Locate the cell with the specified text and output its (x, y) center coordinate. 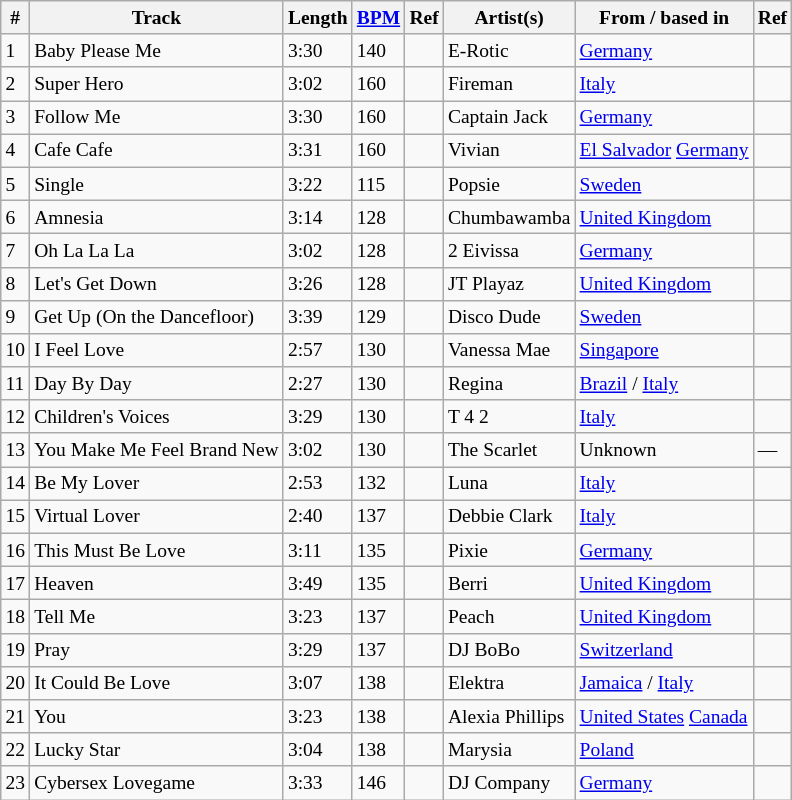
Disco Dude (509, 316)
2:40 (318, 516)
18 (16, 616)
7 (16, 250)
Fireman (509, 84)
Super Hero (157, 84)
Tell Me (157, 616)
140 (378, 50)
Captain Jack (509, 118)
Children's Voices (157, 416)
3:11 (318, 550)
Pray (157, 650)
You (157, 716)
Follow Me (157, 118)
3:49 (318, 584)
6 (16, 216)
Oh La La La (157, 250)
17 (16, 584)
El Salvador Germany (664, 150)
Vivian (509, 150)
2 (16, 84)
BPM (378, 18)
5 (16, 184)
3:39 (318, 316)
132 (378, 484)
9 (16, 316)
Day By Day (157, 384)
12 (16, 416)
2:27 (318, 384)
Heaven (157, 584)
Cybersex Lovegame (157, 782)
Cafe Cafe (157, 150)
Pixie (509, 550)
15 (16, 516)
# (16, 18)
Elektra (509, 682)
Let's Get Down (157, 284)
Chumbawamba (509, 216)
3:14 (318, 216)
11 (16, 384)
13 (16, 450)
23 (16, 782)
— (772, 450)
Berri (509, 584)
Alexia Phillips (509, 716)
129 (378, 316)
146 (378, 782)
Get Up (On the Dancefloor) (157, 316)
3:07 (318, 682)
T 4 2 (509, 416)
DJ BoBo (509, 650)
16 (16, 550)
Amnesia (157, 216)
Marysia (509, 750)
Brazil / Italy (664, 384)
10 (16, 350)
Regina (509, 384)
3 (16, 118)
20 (16, 682)
Peach (509, 616)
2 Eivissa (509, 250)
Baby Please Me (157, 50)
Luna (509, 484)
Lucky Star (157, 750)
Single (157, 184)
DJ Company (509, 782)
3:22 (318, 184)
Vanessa Mae (509, 350)
Poland (664, 750)
From / based in (664, 18)
19 (16, 650)
Popsie (509, 184)
You Make Me Feel Brand New (157, 450)
Debbie Clark (509, 516)
21 (16, 716)
United States Canada (664, 716)
JT Playaz (509, 284)
Track (157, 18)
2:57 (318, 350)
This Must Be Love (157, 550)
22 (16, 750)
It Could Be Love (157, 682)
8 (16, 284)
Virtual Lover (157, 516)
14 (16, 484)
Singapore (664, 350)
Jamaica / Italy (664, 682)
3:33 (318, 782)
The Scarlet (509, 450)
3:04 (318, 750)
2:53 (318, 484)
3:26 (318, 284)
I Feel Love (157, 350)
Length (318, 18)
Be My Lover (157, 484)
4 (16, 150)
Switzerland (664, 650)
115 (378, 184)
Unknown (664, 450)
3:31 (318, 150)
1 (16, 50)
E-Rotic (509, 50)
Artist(s) (509, 18)
